From the cell containing the given text, extract its center point as [x, y] coordinate. 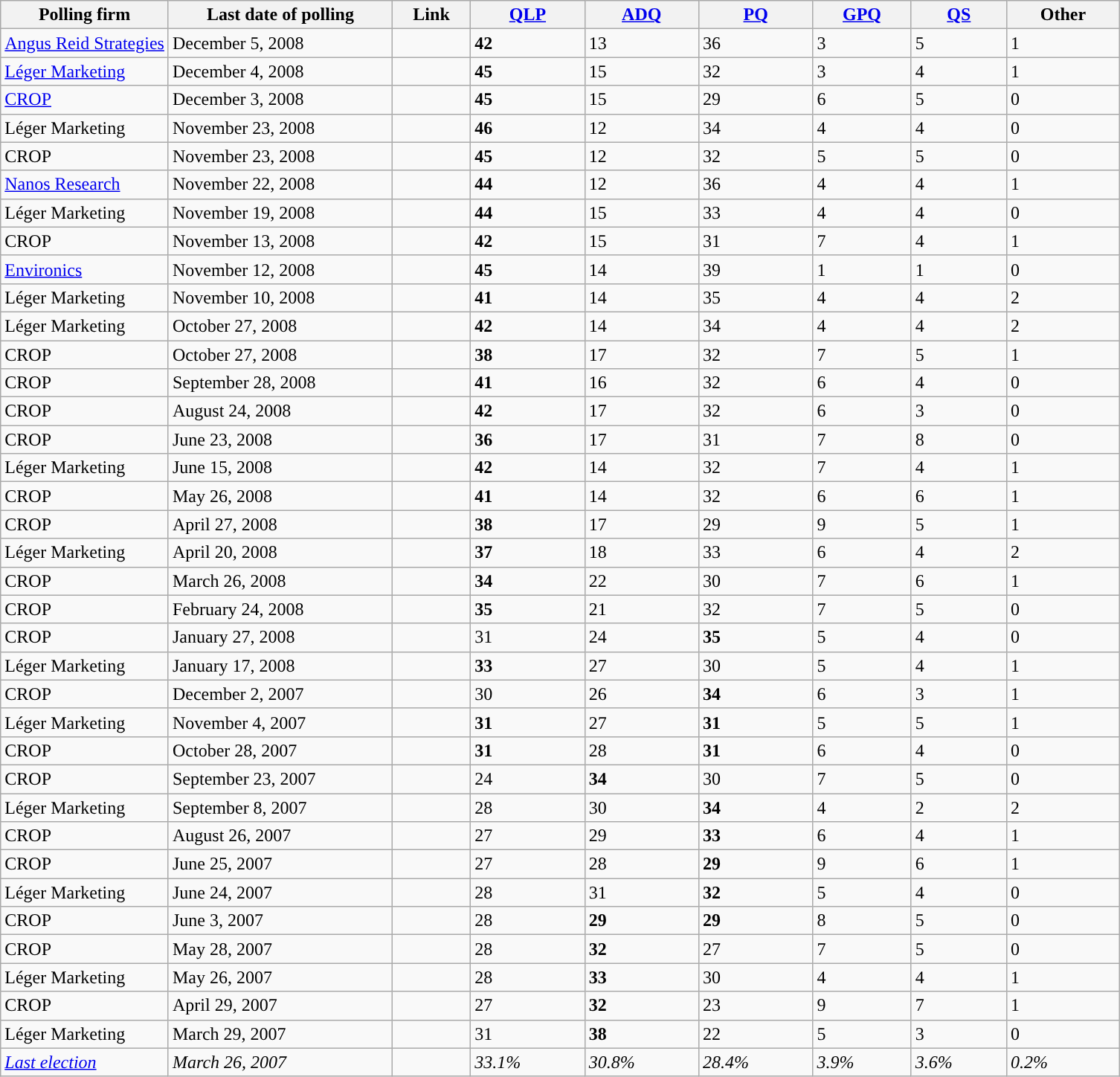
October 28, 2007 [280, 750]
December 4, 2008 [280, 71]
September 8, 2007 [280, 807]
November 4, 2007 [280, 722]
18 [641, 553]
Last election [85, 1062]
GPQ [862, 15]
June 24, 2007 [280, 893]
September 28, 2008 [280, 383]
21 [641, 609]
37 [528, 553]
December 3, 2008 [280, 100]
June 25, 2007 [280, 864]
Link [431, 15]
PQ [756, 15]
Polling firm [85, 15]
August 26, 2007 [280, 836]
November 12, 2008 [280, 269]
Angus Reid Strategies [85, 43]
November 19, 2008 [280, 213]
June 15, 2008 [280, 468]
June 23, 2008 [280, 440]
13 [641, 43]
ADQ [641, 15]
December 5, 2008 [280, 43]
30.8% [641, 1062]
QLP [528, 15]
Other [1063, 15]
39 [756, 269]
46 [528, 128]
January 27, 2008 [280, 637]
November 22, 2008 [280, 184]
QS [959, 15]
September 23, 2007 [280, 779]
Environics [85, 269]
April 29, 2007 [280, 1006]
November 10, 2008 [280, 298]
August 24, 2008 [280, 411]
January 17, 2008 [280, 666]
April 27, 2008 [280, 524]
November 13, 2008 [280, 241]
March 26, 2008 [280, 581]
26 [641, 694]
February 24, 2008 [280, 609]
0.2% [1063, 1062]
28.4% [756, 1062]
3.6% [959, 1062]
23 [756, 1006]
33.1% [528, 1062]
March 29, 2007 [280, 1034]
Last date of polling [280, 15]
May 28, 2007 [280, 949]
June 3, 2007 [280, 921]
May 26, 2007 [280, 977]
March 26, 2007 [280, 1062]
3.9% [862, 1062]
May 26, 2008 [280, 496]
April 20, 2008 [280, 553]
December 2, 2007 [280, 694]
Nanos Research [85, 184]
16 [641, 383]
